Pinpoint the cell where the given text exists, returning its (x, y) midpoint coordinate. 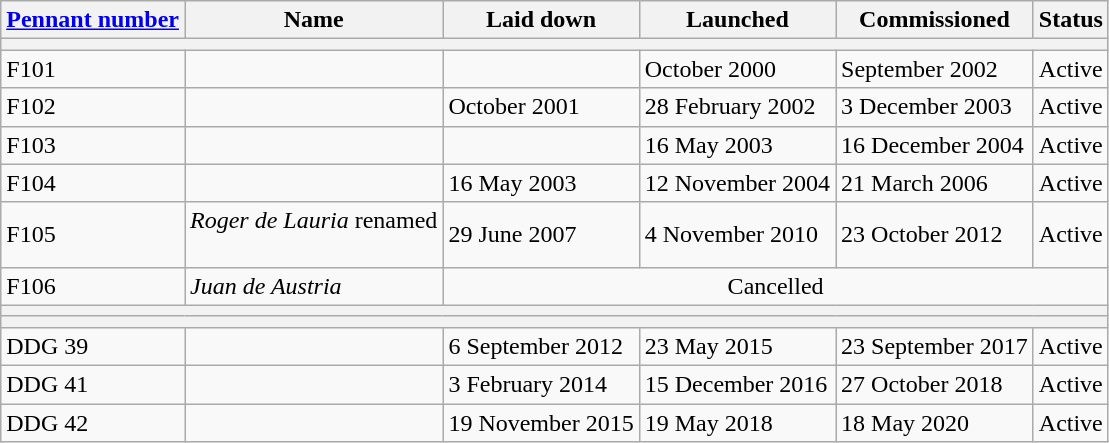
21 March 2006 (935, 183)
F101 (93, 69)
Commissioned (935, 20)
Laid down (541, 20)
28 February 2002 (737, 107)
23 September 2017 (935, 346)
Status (1070, 20)
DDG 42 (93, 423)
October 2001 (541, 107)
19 May 2018 (737, 423)
Name (313, 20)
3 February 2014 (541, 384)
DDG 39 (93, 346)
6 September 2012 (541, 346)
23 October 2012 (935, 234)
Pennant number (93, 20)
15 December 2016 (737, 384)
F103 (93, 145)
F106 (93, 286)
DDG 41 (93, 384)
23 May 2015 (737, 346)
F105 (93, 234)
29 June 2007 (541, 234)
Roger de Lauria renamed (313, 234)
27 October 2018 (935, 384)
16 December 2004 (935, 145)
Cancelled (776, 286)
12 November 2004 (737, 183)
F104 (93, 183)
3 December 2003 (935, 107)
October 2000 (737, 69)
F102 (93, 107)
18 May 2020 (935, 423)
September 2002 (935, 69)
Launched (737, 20)
Juan de Austria (313, 286)
19 November 2015 (541, 423)
4 November 2010 (737, 234)
